Return (X, Y) of the center of cell containing provided text 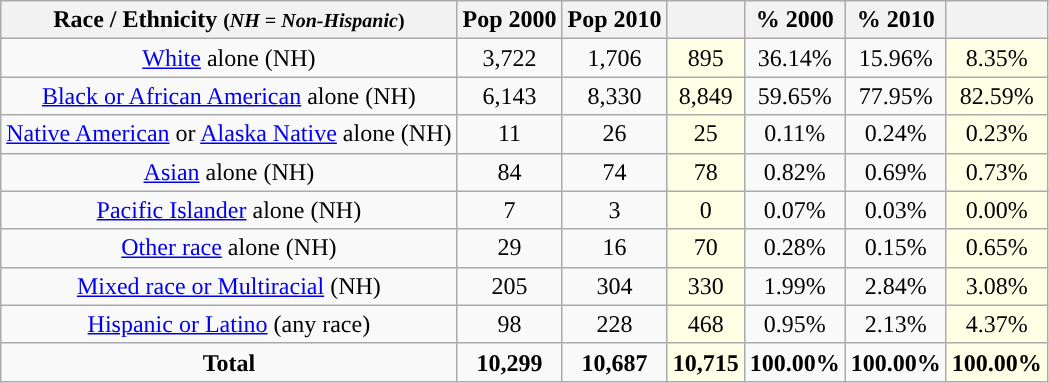
25 (706, 134)
8,330 (614, 96)
205 (510, 286)
7 (510, 210)
82.59% (996, 96)
6,143 (510, 96)
98 (510, 324)
10,687 (614, 362)
White alone (NH) (229, 58)
77.95% (896, 96)
26 (614, 134)
Other race alone (NH) (229, 248)
Native American or Alaska Native alone (NH) (229, 134)
0.69% (896, 172)
Mixed race or Multiracial (NH) (229, 286)
Pop 2010 (614, 20)
228 (614, 324)
0 (706, 210)
0.95% (794, 324)
0.73% (996, 172)
304 (614, 286)
330 (706, 286)
Race / Ethnicity (NH = Non-Hispanic) (229, 20)
16 (614, 248)
Hispanic or Latino (any race) (229, 324)
2.84% (896, 286)
3.08% (996, 286)
3 (614, 210)
2.13% (896, 324)
0.03% (896, 210)
0.28% (794, 248)
70 (706, 248)
29 (510, 248)
0.82% (794, 172)
1.99% (794, 286)
10,299 (510, 362)
0.23% (996, 134)
Black or African American alone (NH) (229, 96)
36.14% (794, 58)
78 (706, 172)
% 2000 (794, 20)
Pop 2000 (510, 20)
Asian alone (NH) (229, 172)
0.15% (896, 248)
% 2010 (896, 20)
Total (229, 362)
4.37% (996, 324)
84 (510, 172)
11 (510, 134)
8.35% (996, 58)
Pacific Islander alone (NH) (229, 210)
895 (706, 58)
468 (706, 324)
1,706 (614, 58)
74 (614, 172)
0.07% (794, 210)
8,849 (706, 96)
15.96% (896, 58)
0.11% (794, 134)
0.24% (896, 134)
0.65% (996, 248)
10,715 (706, 362)
0.00% (996, 210)
3,722 (510, 58)
59.65% (794, 96)
